Output the (x, y) coordinate of the center of the cell containing the given text.  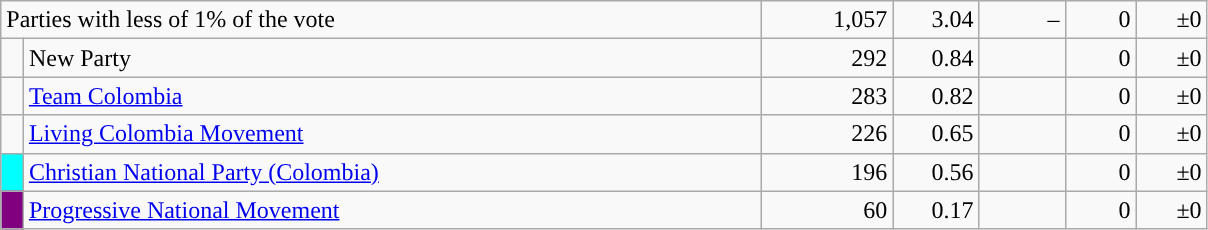
1,057 (828, 20)
0.56 (936, 172)
3.04 (936, 20)
60 (828, 210)
292 (828, 58)
Christian National Party (Colombia) (392, 172)
0.84 (936, 58)
0.17 (936, 210)
Parties with less of 1% of the vote (382, 20)
Progressive National Movement (392, 210)
0.65 (936, 134)
New Party (392, 58)
196 (828, 172)
0.82 (936, 96)
226 (828, 134)
Living Colombia Movement (392, 134)
– (1022, 20)
Team Colombia (392, 96)
283 (828, 96)
